Pinpoint the cell where the given text exists, returning its [x, y] midpoint coordinate. 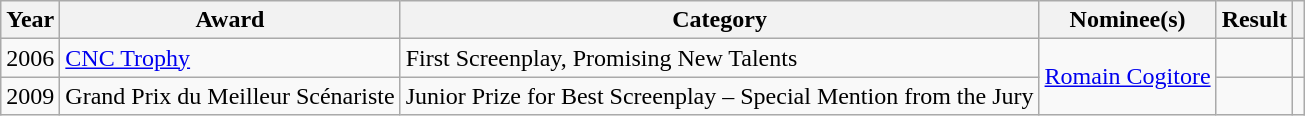
Year [30, 20]
Award [230, 20]
Category [720, 20]
First Screenplay, Promising New Talents [720, 58]
Grand Prix du Meilleur Scénariste [230, 96]
2006 [30, 58]
Nominee(s) [1128, 20]
2009 [30, 96]
Result [1254, 20]
CNC Trophy [230, 58]
Junior Prize for Best Screenplay – Special Mention from the Jury [720, 96]
Romain Cogitore [1128, 77]
